Find where the given text appears and provide that cell's center as [x, y] coordinate. 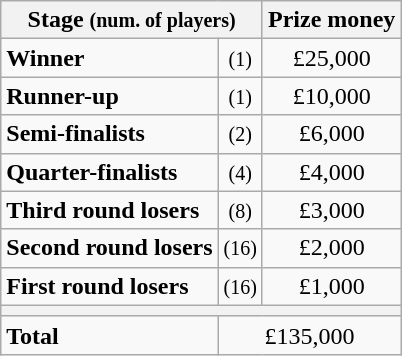
£25,000 [331, 58]
Runner-up [110, 96]
Winner [110, 58]
£10,000 [331, 96]
£135,000 [310, 335]
Stage (num. of players) [132, 20]
(2) [240, 134]
(8) [240, 210]
£2,000 [331, 248]
Third round losers [110, 210]
Semi-finalists [110, 134]
Prize money [331, 20]
£4,000 [331, 172]
Second round losers [110, 248]
£1,000 [331, 286]
Total [110, 335]
£3,000 [331, 210]
First round losers [110, 286]
Quarter-finalists [110, 172]
(4) [240, 172]
£6,000 [331, 134]
